Output the (x, y) coordinate of the center of the cell containing the given text.  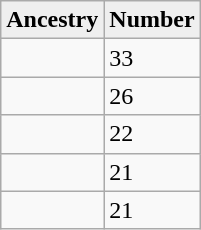
26 (152, 96)
Ancestry (52, 20)
33 (152, 58)
22 (152, 134)
Number (152, 20)
